Return the [x, y] coordinate for the center point of the cell that contains the specified text.  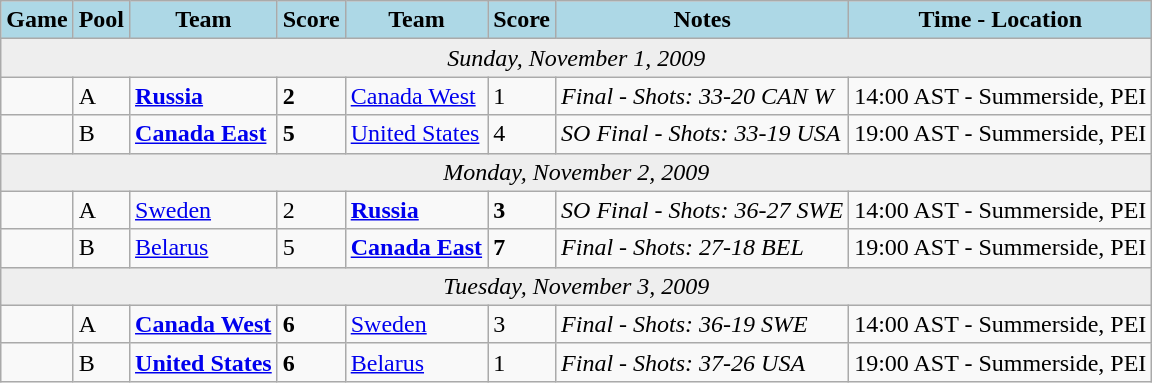
Pool [101, 20]
Final - Shots: 27-18 BEL [702, 248]
SO Final - Shots: 33-19 USA [702, 134]
4 [522, 134]
Game [37, 20]
Final - Shots: 37-26 USA [702, 362]
Final - Shots: 36-19 SWE [702, 324]
Sunday, November 1, 2009 [576, 58]
Final - Shots: 33-20 CAN W [702, 96]
Tuesday, November 3, 2009 [576, 286]
Monday, November 2, 2009 [576, 172]
Notes [702, 20]
SO Final - Shots: 36-27 SWE [702, 210]
7 [522, 248]
Time - Location [1000, 20]
